For the text-containing cell, return its midpoint in (x, y) coordinate format. 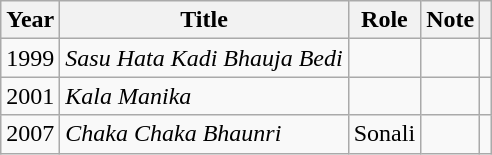
Sonali (384, 134)
Chaka Chaka Bhaunri (204, 134)
2001 (30, 96)
Kala Manika (204, 96)
Year (30, 20)
1999 (30, 58)
Title (204, 20)
2007 (30, 134)
Note (450, 20)
Sasu Hata Kadi Bhauja Bedi (204, 58)
Role (384, 20)
